Find where the given text appears and provide that cell's center as [X, Y] coordinate. 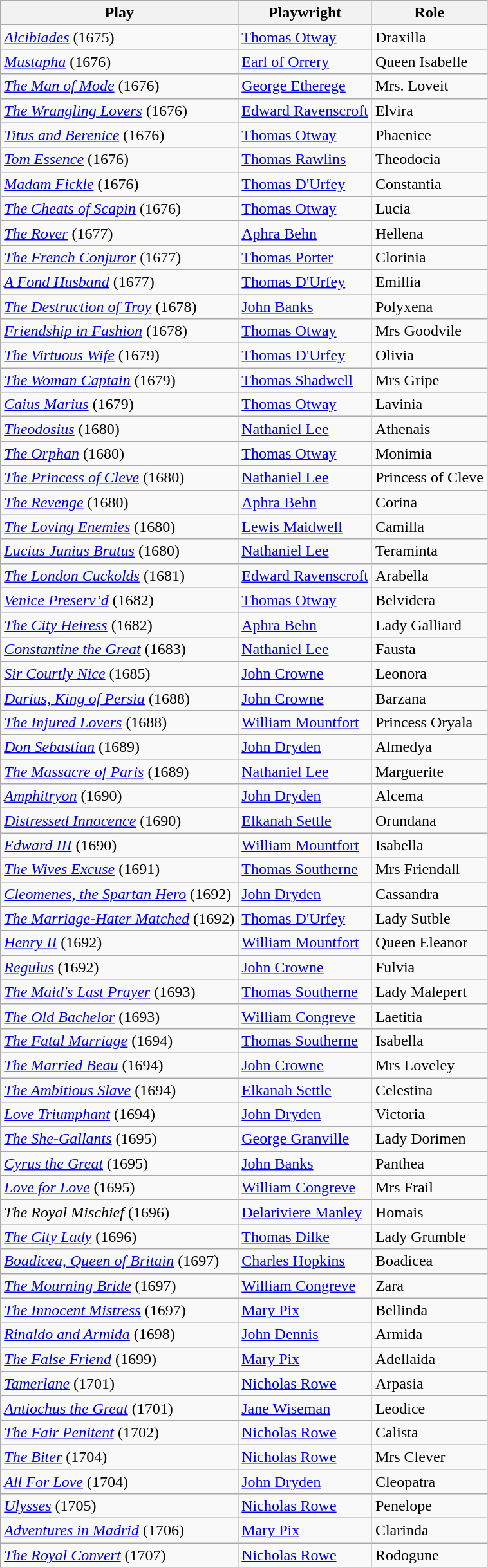
Love Triumphant (1694) [120, 1115]
The City Lady (1696) [120, 1237]
Titus and Berenice (1676) [120, 135]
Constantia [429, 184]
Alcibiades (1675) [120, 37]
George Etherege [305, 86]
Thomas Rawlins [305, 160]
Thomas Porter [305, 257]
Playwright [305, 13]
The False Friend (1699) [120, 1359]
Friendship in Fashion (1678) [120, 331]
Lady Malepert [429, 992]
The Wrangling Lovers (1676) [120, 111]
Lewis Maidwell [305, 527]
The Destruction of Troy (1678) [120, 307]
The Loving Enemies (1680) [120, 527]
Thomas Shadwell [305, 380]
Mrs. Loveit [429, 86]
Boadicea [429, 1261]
Henry II (1692) [120, 943]
Constantine the Great (1683) [120, 649]
Lucius Junius Brutus (1680) [120, 551]
Play [120, 13]
Lavinia [429, 405]
A Fond Husband (1677) [120, 282]
Mustapha (1676) [120, 62]
Lady Grumble [429, 1237]
The Injured Lovers (1688) [120, 723]
Lady Sutble [429, 918]
Mrs Goodvile [429, 331]
Clorinia [429, 257]
Bellinda [429, 1310]
Theodosius (1680) [120, 429]
Role [429, 13]
The Fatal Marriage (1694) [120, 1041]
Orundana [429, 821]
The Ambitious Slave (1694) [120, 1090]
Zara [429, 1286]
Almedya [429, 747]
Princess of Cleve [429, 478]
Draxilla [429, 37]
The Virtuous Wife (1679) [120, 356]
The Biter (1704) [120, 1457]
Leonora [429, 673]
The Wives Excuse (1691) [120, 870]
The Massacre of Paris (1689) [120, 772]
Victoria [429, 1115]
Mrs Frail [429, 1188]
Emillia [429, 282]
Hellena [429, 233]
Calista [429, 1432]
The Maid's Last Prayer (1693) [120, 992]
The She-Gallants (1695) [120, 1139]
Teraminta [429, 551]
Don Sebastian (1689) [120, 747]
Distressed Innocence (1690) [120, 821]
Fausta [429, 649]
Madam Fickle (1676) [120, 184]
Lucia [429, 208]
Camilla [429, 527]
Earl of Orrery [305, 62]
Cleopatra [429, 1481]
Phaenice [429, 135]
Tamerlane (1701) [120, 1383]
Mrs Friendall [429, 870]
Antiochus the Great (1701) [120, 1408]
Celestina [429, 1090]
Sir Courtly Nice (1685) [120, 673]
The London Cuckolds (1681) [120, 576]
Queen Eleanor [429, 943]
Rinaldo and Armida (1698) [120, 1335]
Thomas Dilke [305, 1237]
John Dennis [305, 1335]
Adventures in Madrid (1706) [120, 1531]
The Innocent Mistress (1697) [120, 1310]
George Granville [305, 1139]
The Cheats of Scapin (1676) [120, 208]
Homais [429, 1212]
The Married Beau (1694) [120, 1065]
Venice Preserv’d (1682) [120, 600]
Arpasia [429, 1383]
Elvira [429, 111]
The Fair Penitent (1702) [120, 1432]
Fulvia [429, 967]
Caius Marius (1679) [120, 405]
Cyrus the Great (1695) [120, 1163]
The Mourning Bride (1697) [120, 1286]
The Royal Mischief (1696) [120, 1212]
Amphitryon (1690) [120, 796]
Monimia [429, 453]
Laetitia [429, 1016]
The Woman Captain (1679) [120, 380]
Boadicea, Queen of Britain (1697) [120, 1261]
Alcema [429, 796]
The Man of Mode (1676) [120, 86]
Marguerite [429, 772]
Lady Dorimen [429, 1139]
The City Heiress (1682) [120, 624]
Corina [429, 502]
The Marriage-Hater Matched (1692) [120, 918]
Panthea [429, 1163]
Penelope [429, 1506]
Clarinda [429, 1531]
Jane Wiseman [305, 1408]
Darius, King of Persia (1688) [120, 698]
Mrs Clever [429, 1457]
Ulysses (1705) [120, 1506]
Theodocia [429, 160]
The Revenge (1680) [120, 502]
Edward III (1690) [120, 845]
Belvidera [429, 600]
Athenais [429, 429]
Armida [429, 1335]
The Princess of Cleve (1680) [120, 478]
Regulus (1692) [120, 967]
The Orphan (1680) [120, 453]
Lady Galliard [429, 624]
Love for Love (1695) [120, 1188]
The Rover (1677) [120, 233]
The Royal Convert (1707) [120, 1555]
Princess Oryala [429, 723]
Polyxena [429, 307]
Leodice [429, 1408]
Cassandra [429, 894]
Olivia [429, 356]
Cleomenes, the Spartan Hero (1692) [120, 894]
Rodogune [429, 1555]
Tom Essence (1676) [120, 160]
Mrs Loveley [429, 1065]
Arabella [429, 576]
Charles Hopkins [305, 1261]
Mrs Gripe [429, 380]
The Old Bachelor (1693) [120, 1016]
Delariviere Manley [305, 1212]
All For Love (1704) [120, 1481]
Adellaida [429, 1359]
The French Conjuror (1677) [120, 257]
Barzana [429, 698]
Queen Isabelle [429, 62]
